Extract the (x, y) coordinate from the center of the cell holding the provided text.  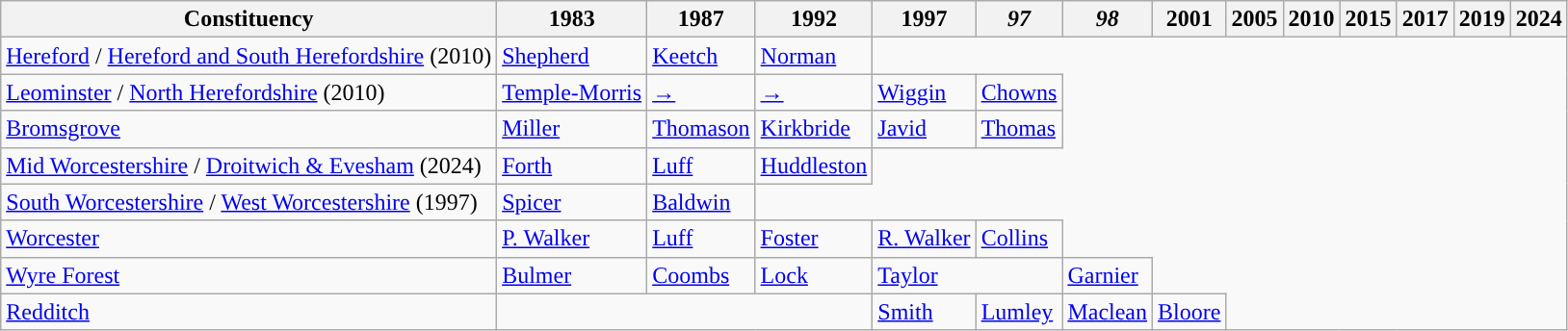
South Worcestershire / West Worcestershire (1997) (248, 202)
Mid Worcestershire / Droitwich & Evesham (2024) (248, 165)
Constituency (248, 19)
Bloore (1189, 312)
2010 (1312, 19)
Thomas (1019, 129)
Smith (925, 312)
Lock (814, 275)
2015 (1368, 19)
Miller (572, 129)
2019 (1481, 19)
Foster (814, 239)
Kirkbride (814, 129)
Wiggin (925, 92)
Collins (1019, 239)
Norman (814, 56)
1983 (572, 19)
Temple-Morris (572, 92)
Wyre Forest (248, 275)
2024 (1539, 19)
Redditch (248, 312)
98 (1108, 19)
Thomason (701, 129)
Lumley (1019, 312)
1992 (814, 19)
Taylor (967, 275)
Bulmer (572, 275)
Maclean (1108, 312)
Javid (925, 129)
Keetch (701, 56)
Spicer (572, 202)
Forth (572, 165)
Hereford / Hereford and South Herefordshire (2010) (248, 56)
Leominster / North Herefordshire (2010) (248, 92)
1997 (925, 19)
Bromsgrove (248, 129)
P. Walker (572, 239)
97 (1019, 19)
Shepherd (572, 56)
2001 (1189, 19)
Worcester (248, 239)
Coombs (701, 275)
2017 (1425, 19)
Chowns (1019, 92)
Garnier (1108, 275)
1987 (701, 19)
Huddleston (814, 165)
R. Walker (925, 239)
2005 (1254, 19)
Baldwin (701, 202)
